Locate the cell with the specified text and output its [x, y] center coordinate. 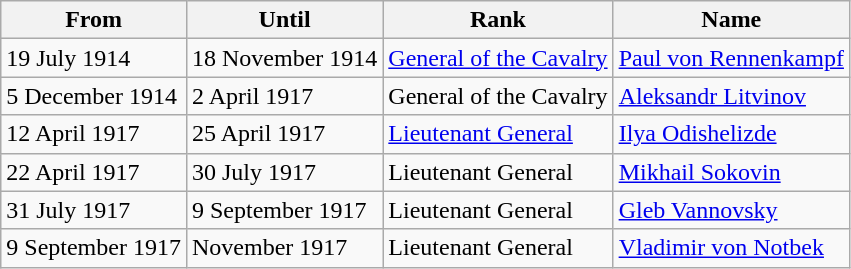
Paul von Rennenkampf [731, 58]
25 April 1917 [284, 134]
22 April 1917 [94, 172]
Rank [498, 20]
19 July 1914 [94, 58]
Name [731, 20]
Until [284, 20]
November 1917 [284, 248]
Aleksandr Litvinov [731, 96]
2 April 1917 [284, 96]
5 December 1914 [94, 96]
Vladimir von Notbek [731, 248]
12 April 1917 [94, 134]
Mikhail Sokovin [731, 172]
30 July 1917 [284, 172]
Ilya Odishelizde [731, 134]
Gleb Vannovsky [731, 210]
31 July 1917 [94, 210]
18 November 1914 [284, 58]
From [94, 20]
